Output the (X, Y) coordinate of the center of the cell containing the given text.  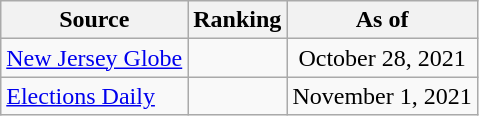
November 1, 2021 (382, 96)
October 28, 2021 (382, 58)
Ranking (238, 20)
Elections Daily (94, 96)
Source (94, 20)
New Jersey Globe (94, 58)
As of (382, 20)
